Locate the cell with the specified text and output its (X, Y) center coordinate. 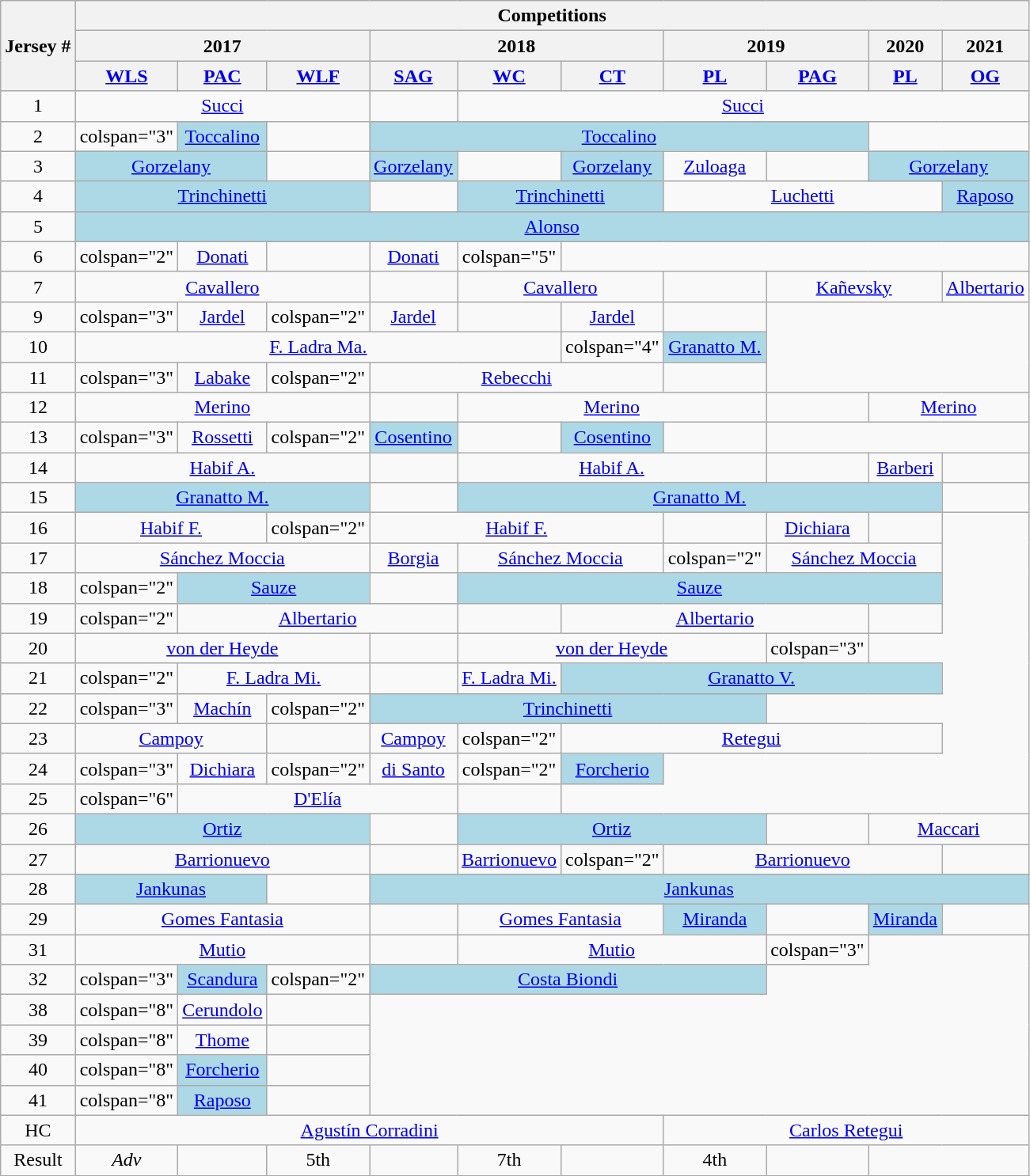
2020 (905, 46)
WLS (127, 76)
16 (38, 528)
colspan="4" (613, 347)
SAG (413, 76)
38 (38, 1010)
WLF (318, 76)
18 (38, 588)
Rebecchi (517, 377)
28 (38, 890)
2 (38, 136)
colspan="6" (127, 799)
4 (38, 196)
Zuloaga (715, 166)
32 (38, 980)
6 (38, 256)
13 (38, 438)
Rossetti (222, 438)
31 (38, 950)
Barberi (905, 468)
11 (38, 377)
Machín (222, 708)
4th (715, 1160)
F. Ladra Ma. (318, 347)
3 (38, 166)
2019 (766, 46)
D'Elía (318, 799)
9 (38, 317)
di Santo (413, 768)
colspan="5" (510, 256)
HC (38, 1130)
PAG (818, 76)
14 (38, 468)
17 (38, 558)
Granatto V. (752, 678)
10 (38, 347)
Labake (222, 377)
2018 (517, 46)
39 (38, 1040)
OG (986, 76)
Kañevsky (854, 286)
2017 (222, 46)
12 (38, 408)
20 (38, 648)
Adv (127, 1160)
PAC (222, 76)
40 (38, 1070)
29 (38, 920)
Jersey # (38, 46)
21 (38, 678)
Alonso (552, 226)
1 (38, 106)
5th (318, 1160)
27 (38, 859)
15 (38, 498)
Luchetti (803, 196)
5 (38, 226)
22 (38, 708)
Scandura (222, 980)
Carlos Retegui (846, 1130)
Borgia (413, 558)
Costa Biondi (568, 980)
Cerundolo (222, 1010)
Agustín Corradini (369, 1130)
23 (38, 738)
26 (38, 829)
Retegui (752, 738)
41 (38, 1100)
24 (38, 768)
CT (613, 76)
Thome (222, 1040)
Result (38, 1160)
Competitions (552, 16)
Maccari (948, 829)
2021 (986, 46)
WC (510, 76)
19 (38, 618)
25 (38, 799)
7 (38, 286)
7th (510, 1160)
